From the cell containing the given text, extract its center point as (x, y) coordinate. 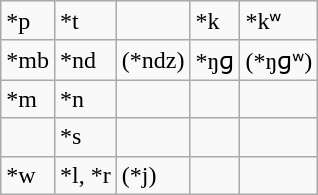
*nd (85, 60)
*t (85, 21)
*k (215, 21)
*m (28, 99)
(*ndz) (153, 60)
*n (85, 99)
*w (28, 175)
(*j) (153, 175)
(*ŋɡʷ) (279, 60)
*l, *r (85, 175)
*p (28, 21)
*ŋɡ (215, 60)
*kʷ (279, 21)
*mb (28, 60)
*s (85, 137)
